Locate the cell with the specified text and output its [X, Y] center coordinate. 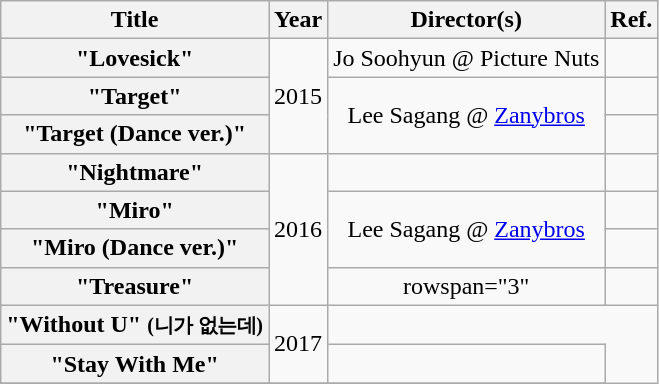
"Miro" [135, 210]
rowspan="3" [466, 286]
2016 [298, 229]
2017 [298, 344]
Title [135, 20]
"Stay With Me" [135, 364]
2015 [298, 96]
"Target (Dance ver.)" [135, 134]
Year [298, 20]
"Lovesick" [135, 58]
Ref. [632, 20]
Director(s) [466, 20]
"Treasure" [135, 286]
Jo Soohyun @ Picture Nuts [466, 58]
"Miro (Dance ver.)" [135, 248]
"Without U" (니가 없는데) [135, 325]
"Nightmare" [135, 172]
"Target" [135, 96]
